Output the [x, y] coordinate of the center of the cell containing the given text.  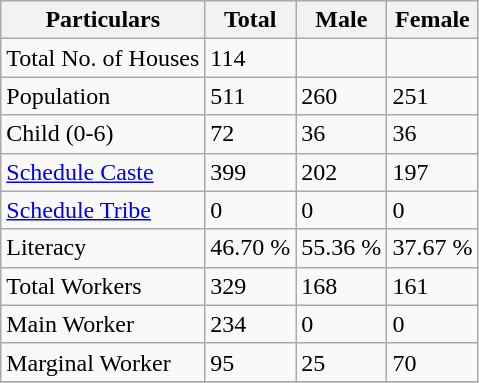
399 [250, 172]
329 [250, 286]
37.67 % [432, 248]
202 [342, 172]
114 [250, 58]
95 [250, 362]
Literacy [103, 248]
72 [250, 134]
46.70 % [250, 248]
25 [342, 362]
Male [342, 20]
Total Workers [103, 286]
Schedule Tribe [103, 210]
234 [250, 324]
Marginal Worker [103, 362]
Child (0-6) [103, 134]
Total No. of Houses [103, 58]
70 [432, 362]
260 [342, 96]
Main Worker [103, 324]
Particulars [103, 20]
55.36 % [342, 248]
251 [432, 96]
197 [432, 172]
Schedule Caste [103, 172]
Total [250, 20]
Population [103, 96]
Female [432, 20]
511 [250, 96]
161 [432, 286]
168 [342, 286]
